Identify which cell holds the provided text, then report its (x, y) central coordinate. 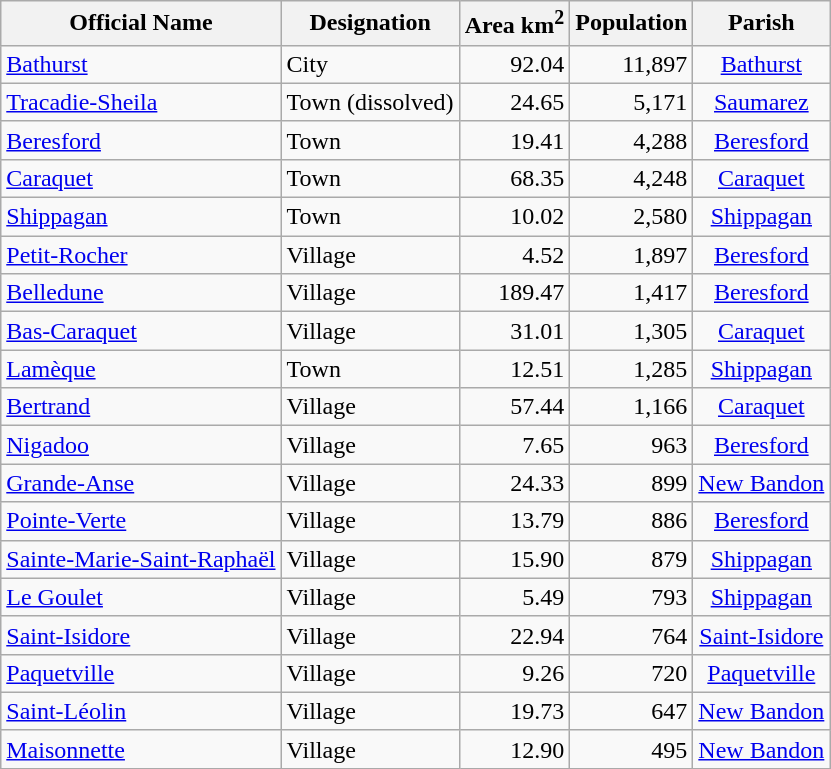
Bertrand (141, 407)
57.44 (514, 407)
Pointe-Verte (141, 521)
647 (632, 711)
Sainte-Marie-Saint-Raphaël (141, 559)
Belledune (141, 293)
12.90 (514, 749)
189.47 (514, 293)
11,897 (632, 64)
886 (632, 521)
5.49 (514, 597)
68.35 (514, 178)
764 (632, 635)
495 (632, 749)
Parish (762, 24)
19.73 (514, 711)
Maisonnette (141, 749)
92.04 (514, 64)
4.52 (514, 255)
963 (632, 445)
899 (632, 483)
4,248 (632, 178)
22.94 (514, 635)
4,288 (632, 140)
879 (632, 559)
Town (dissolved) (370, 102)
1,305 (632, 331)
Le Goulet (141, 597)
15.90 (514, 559)
Population (632, 24)
720 (632, 673)
City (370, 64)
Tracadie-Sheila (141, 102)
24.33 (514, 483)
Grande-Anse (141, 483)
2,580 (632, 217)
13.79 (514, 521)
Nigadoo (141, 445)
Lamèque (141, 369)
1,285 (632, 369)
12.51 (514, 369)
Designation (370, 24)
1,897 (632, 255)
793 (632, 597)
Official Name (141, 24)
31.01 (514, 331)
24.65 (514, 102)
Saint-Léolin (141, 711)
19.41 (514, 140)
Petit-Rocher (141, 255)
Area km2 (514, 24)
Bas-Caraquet (141, 331)
1,166 (632, 407)
9.26 (514, 673)
7.65 (514, 445)
1,417 (632, 293)
10.02 (514, 217)
Saumarez (762, 102)
5,171 (632, 102)
